Output the [x, y] coordinate of the center of the cell containing the given text.  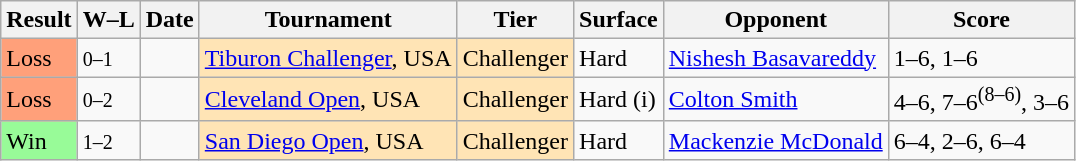
Cleveland Open, USA [328, 100]
Win [39, 140]
W–L [108, 20]
Mackenzie McDonald [776, 140]
Nishesh Basavareddy [776, 58]
Tournament [328, 20]
0–1 [108, 58]
Hard (i) [619, 100]
Date [170, 20]
Result [39, 20]
Colton Smith [776, 100]
4–6, 7–6(8–6), 3–6 [981, 100]
San Diego Open, USA [328, 140]
0–2 [108, 100]
Opponent [776, 20]
6–4, 2–6, 6–4 [981, 140]
Score [981, 20]
Surface [619, 20]
1–6, 1–6 [981, 58]
Tier [515, 20]
Tiburon Challenger, USA [328, 58]
1–2 [108, 140]
